Find where the given text appears and provide that cell's center as [x, y] coordinate. 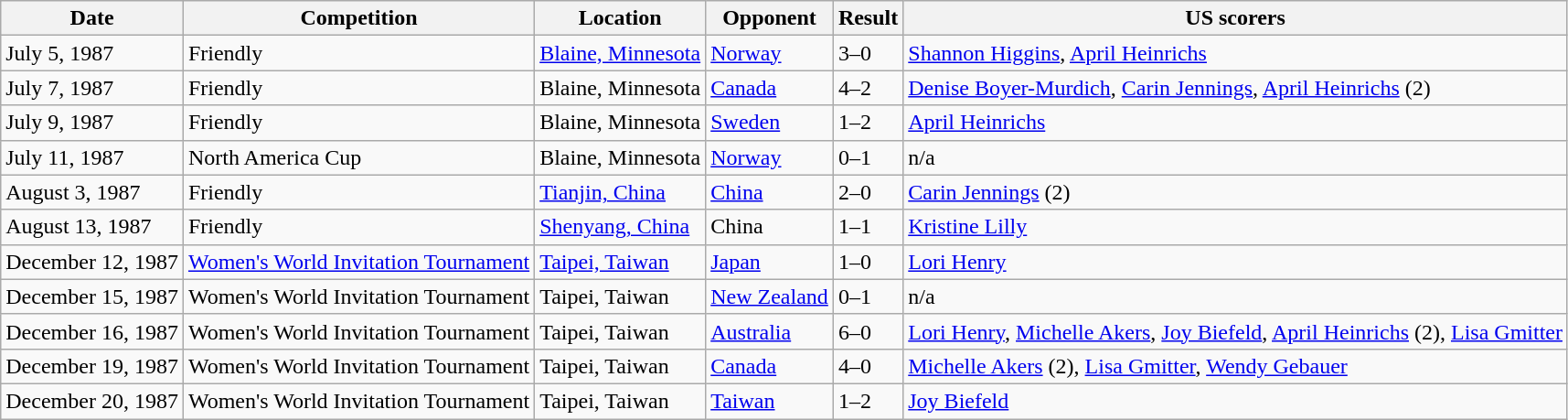
December 16, 1987 [92, 331]
Result [868, 18]
6–0 [868, 331]
4–2 [868, 88]
Michelle Akers (2), Lisa Gmitter, Wendy Gebauer [1236, 366]
Sweden [770, 123]
2–0 [868, 192]
North America Cup [358, 157]
Kristine Lilly [1236, 227]
Location [620, 18]
April Heinrichs [1236, 123]
Lori Henry [1236, 262]
Shenyang, China [620, 227]
July 9, 1987 [92, 123]
July 7, 1987 [92, 88]
August 3, 1987 [92, 192]
July 5, 1987 [92, 53]
1–0 [868, 262]
1–1 [868, 227]
US scorers [1236, 18]
3–0 [868, 53]
December 15, 1987 [92, 296]
Date [92, 18]
Lori Henry, Michelle Akers, Joy Biefeld, April Heinrichs (2), Lisa Gmitter [1236, 331]
December 12, 1987 [92, 262]
Competition [358, 18]
Japan [770, 262]
Tianjin, China [620, 192]
December 19, 1987 [92, 366]
Denise Boyer-Murdich, Carin Jennings, April Heinrichs (2) [1236, 88]
Taiwan [770, 401]
Australia [770, 331]
New Zealand [770, 296]
Shannon Higgins, April Heinrichs [1236, 53]
Opponent [770, 18]
Joy Biefeld [1236, 401]
Carin Jennings (2) [1236, 192]
August 13, 1987 [92, 227]
4–0 [868, 366]
July 11, 1987 [92, 157]
December 20, 1987 [92, 401]
